Capture the cell that displays the provided text and extract its (X, Y) central coordinate. 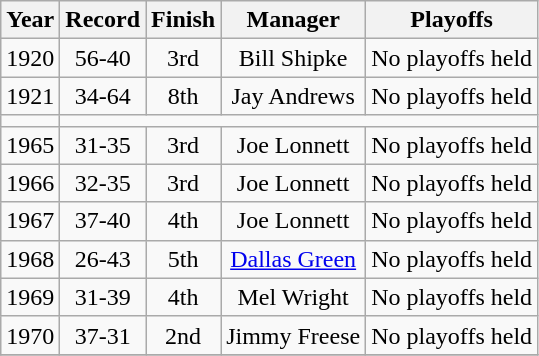
2nd (184, 335)
1969 (30, 297)
32-35 (103, 183)
1965 (30, 145)
Bill Shipke (294, 58)
Year (30, 20)
Jimmy Freese (294, 335)
34-64 (103, 96)
26-43 (103, 259)
Dallas Green (294, 259)
Finish (184, 20)
37-40 (103, 221)
8th (184, 96)
Manager (294, 20)
56-40 (103, 58)
1967 (30, 221)
1966 (30, 183)
1920 (30, 58)
5th (184, 259)
1970 (30, 335)
31-35 (103, 145)
Record (103, 20)
37-31 (103, 335)
Playoffs (452, 20)
1968 (30, 259)
1921 (30, 96)
Mel Wright (294, 297)
Jay Andrews (294, 96)
31-39 (103, 297)
